Return [X, Y] of the center of cell containing provided text 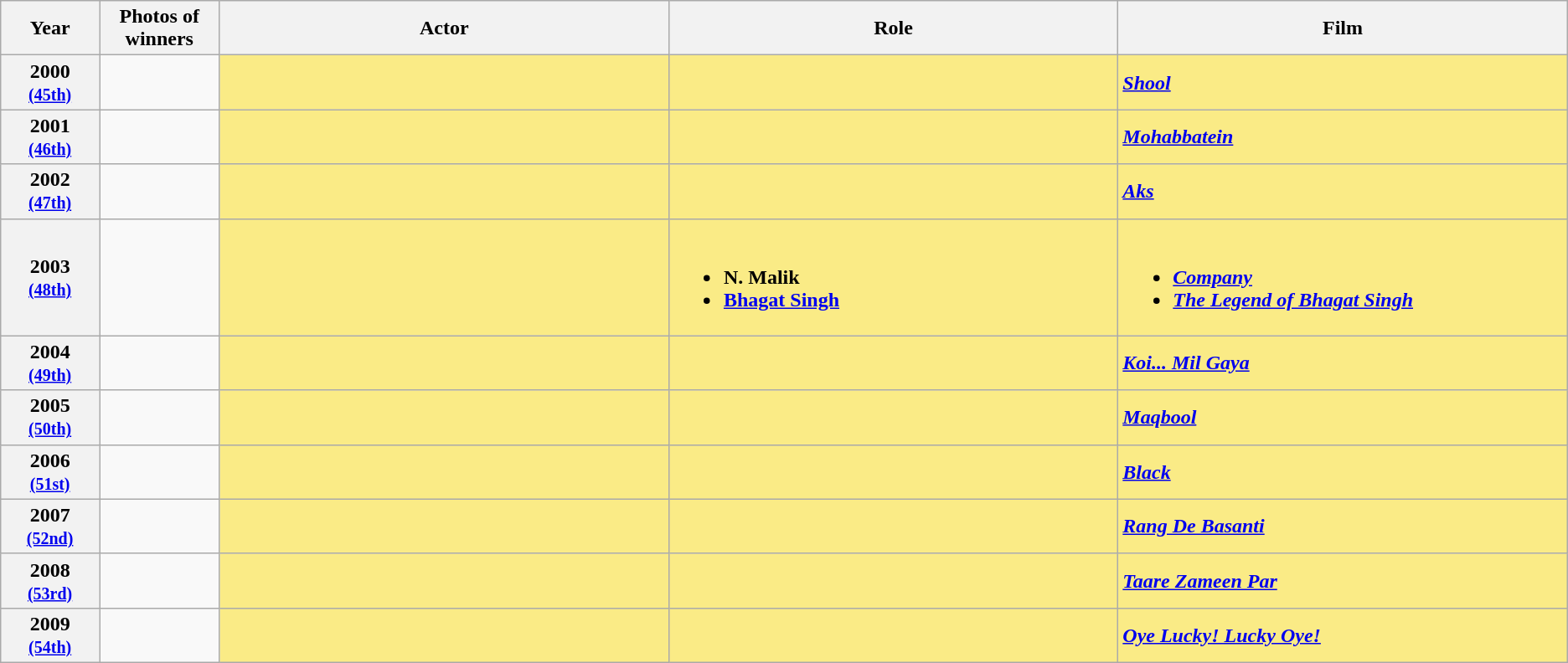
Mohabbatein [1343, 137]
Role [893, 28]
2009 (54th) [50, 635]
Year [50, 28]
2001 (46th) [50, 137]
Koi... Mil Gaya [1343, 363]
Film [1343, 28]
2002 (47th) [50, 191]
2008 (53rd) [50, 581]
2003 (48th) [50, 277]
Maqbool [1343, 417]
2004 (49th) [50, 363]
Photos of winners [159, 28]
Aks [1343, 191]
Oye Lucky! Lucky Oye! [1343, 635]
Taare Zameen Par [1343, 581]
N. Malik Bhagat Singh [893, 277]
2007 (52nd) [50, 526]
2005 (50th) [50, 417]
2000 (45th) [50, 82]
2006 (51st) [50, 472]
Rang De Basanti [1343, 526]
Black [1343, 472]
Actor [444, 28]
Shool [1343, 82]
CompanyThe Legend of Bhagat Singh [1343, 277]
